Detect which cell encompasses the target text, then output its [x, y] center coordinate. 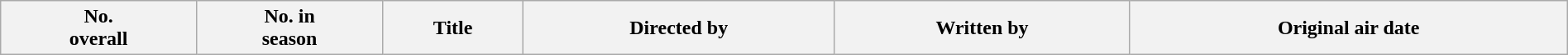
Written by [982, 28]
No. inseason [289, 28]
Title [453, 28]
Original air date [1348, 28]
No.overall [99, 28]
Directed by [678, 28]
